Find where the given text appears and provide that cell's center as (x, y) coordinate. 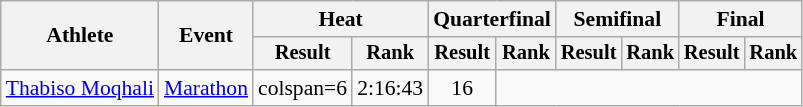
Quarterfinal (492, 19)
Heat (340, 19)
Event (206, 36)
Semifinal (618, 19)
Athlete (80, 36)
2:16:43 (390, 88)
Thabiso Moqhali (80, 88)
colspan=6 (302, 88)
Final (740, 19)
Marathon (206, 88)
16 (462, 88)
